Provide the (X, Y) coordinate of the cell's center where the given text is located.  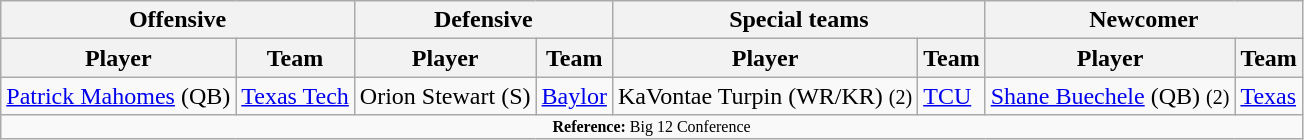
TCU (952, 96)
Defensive (483, 20)
Offensive (178, 20)
Reference: Big 12 Conference (652, 127)
Orion Stewart (S) (445, 96)
KaVontae Turpin (WR/KR) (2) (764, 96)
Texas (1269, 96)
Patrick Mahomes (QB) (118, 96)
Baylor (574, 96)
Shane Buechele (QB) (2) (1110, 96)
Newcomer (1144, 20)
Texas Tech (296, 96)
Special teams (798, 20)
